Identify which cell holds the provided text, then report its [X, Y] central coordinate. 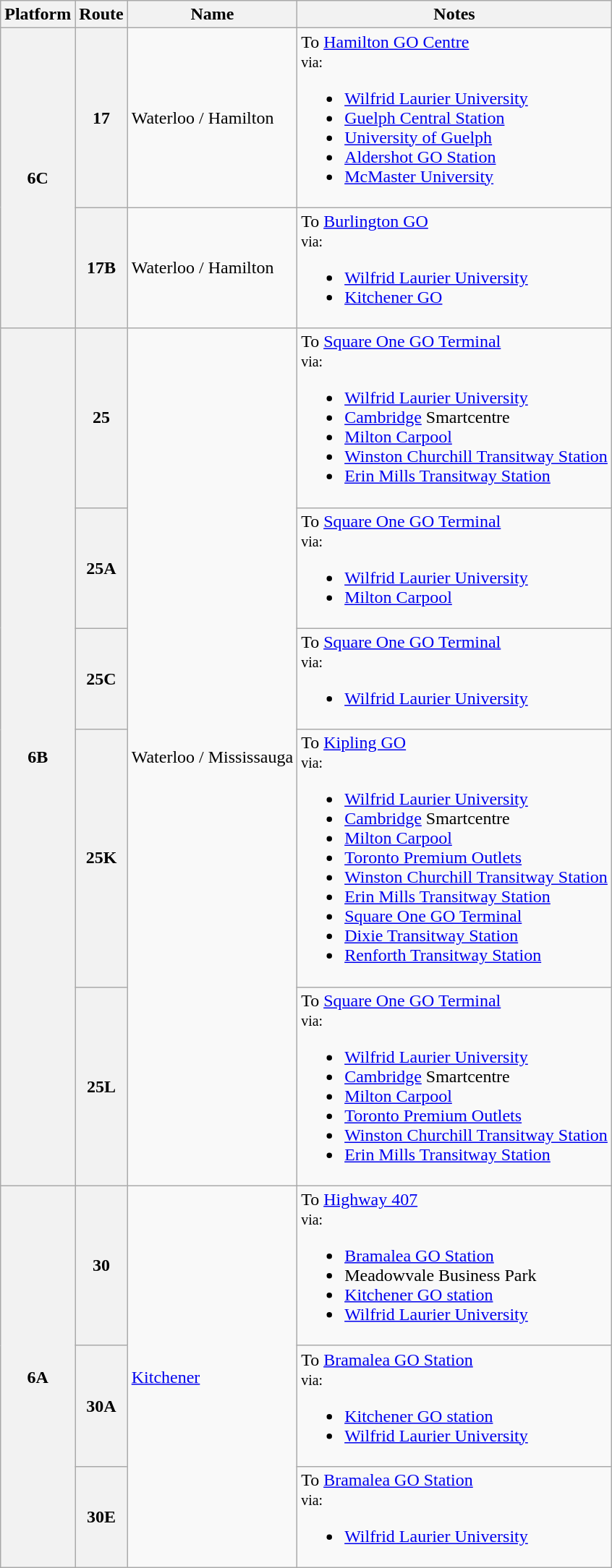
17B [101, 267]
To Hamilton GO Centrevia:Wilfrid Laurier UniversityGuelph Central StationUniversity of GuelphAldershot GO StationMcMaster University [454, 118]
Route [101, 14]
25C [101, 679]
To Burlington GOvia:Wilfrid Laurier UniversityKitchener GO [454, 267]
To Square One GO Terminalvia:Wilfrid Laurier University [454, 679]
6B [38, 757]
25 [101, 418]
To Bramalea GO Stationvia:Wilfrid Laurier University [454, 1517]
Kitchener [212, 1376]
25K [101, 858]
6A [38, 1376]
Platform [38, 14]
Waterloo / Mississauga [212, 757]
30E [101, 1517]
To Square One GO Terminalvia:Wilfrid Laurier UniversityMilton Carpool [454, 568]
17 [101, 118]
To Highway 407via:Bramalea GO StationMeadowvale Business ParkKitchener GO stationWilfrid Laurier University [454, 1265]
30 [101, 1265]
25L [101, 1086]
30A [101, 1405]
6C [38, 178]
25A [101, 568]
Name [212, 14]
Notes [454, 14]
To Bramalea GO Stationvia:Kitchener GO stationWilfrid Laurier University [454, 1405]
